From the cell containing the given text, extract its center point as [x, y] coordinate. 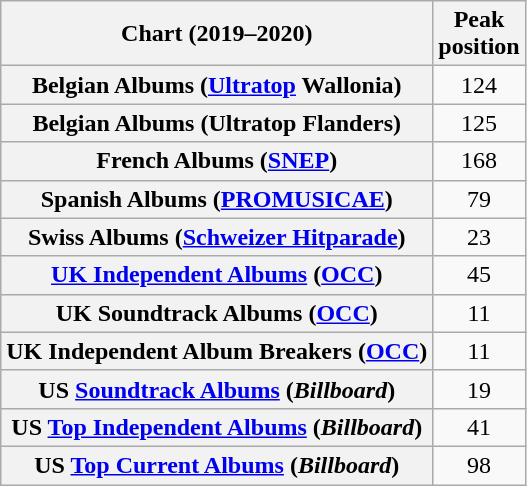
23 [479, 237]
124 [479, 85]
Belgian Albums (Ultratop Wallonia) [217, 85]
Swiss Albums (Schweizer Hitparade) [217, 237]
98 [479, 465]
Peakposition [479, 34]
US Top Current Albums (Billboard) [217, 465]
125 [479, 123]
79 [479, 199]
UK Independent Albums (OCC) [217, 275]
168 [479, 161]
UK Soundtrack Albums (OCC) [217, 313]
Chart (2019–2020) [217, 34]
19 [479, 389]
41 [479, 427]
French Albums (SNEP) [217, 161]
US Top Independent Albums (Billboard) [217, 427]
Spanish Albums (PROMUSICAE) [217, 199]
Belgian Albums (Ultratop Flanders) [217, 123]
US Soundtrack Albums (Billboard) [217, 389]
45 [479, 275]
UK Independent Album Breakers (OCC) [217, 351]
